Scan for the cell matching the given text and deliver its (X, Y) coordinate at center. 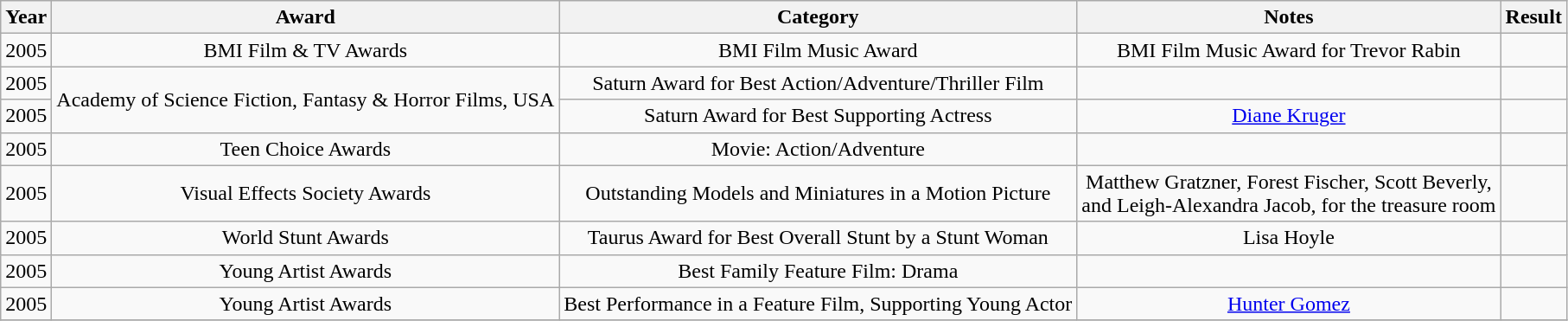
Diane Kruger (1289, 116)
Academy of Science Fiction, Fantasy & Horror Films, USA (306, 100)
Taurus Award for Best Overall Stunt by a Stunt Woman (818, 238)
Notes (1289, 17)
Category (818, 17)
Result (1533, 17)
Saturn Award for Best Action/Adventure/Thriller Film (818, 83)
Hunter Gomez (1289, 304)
Visual Effects Society Awards (306, 194)
Matthew Gratzner, Forest Fischer, Scott Beverly,and Leigh-Alexandra Jacob, for the treasure room (1289, 194)
Year (26, 17)
Outstanding Models and Miniatures in a Motion Picture (818, 194)
World Stunt Awards (306, 238)
Best Performance in a Feature Film, Supporting Young Actor (818, 304)
BMI Film Music Award for Trevor Rabin (1289, 50)
Saturn Award for Best Supporting Actress (818, 116)
Best Family Feature Film: Drama (818, 271)
BMI Film & TV Awards (306, 50)
Lisa Hoyle (1289, 238)
Teen Choice Awards (306, 149)
BMI Film Music Award (818, 50)
Award (306, 17)
Movie: Action/Adventure (818, 149)
